Locate the cell with the specified text and output its [X, Y] center coordinate. 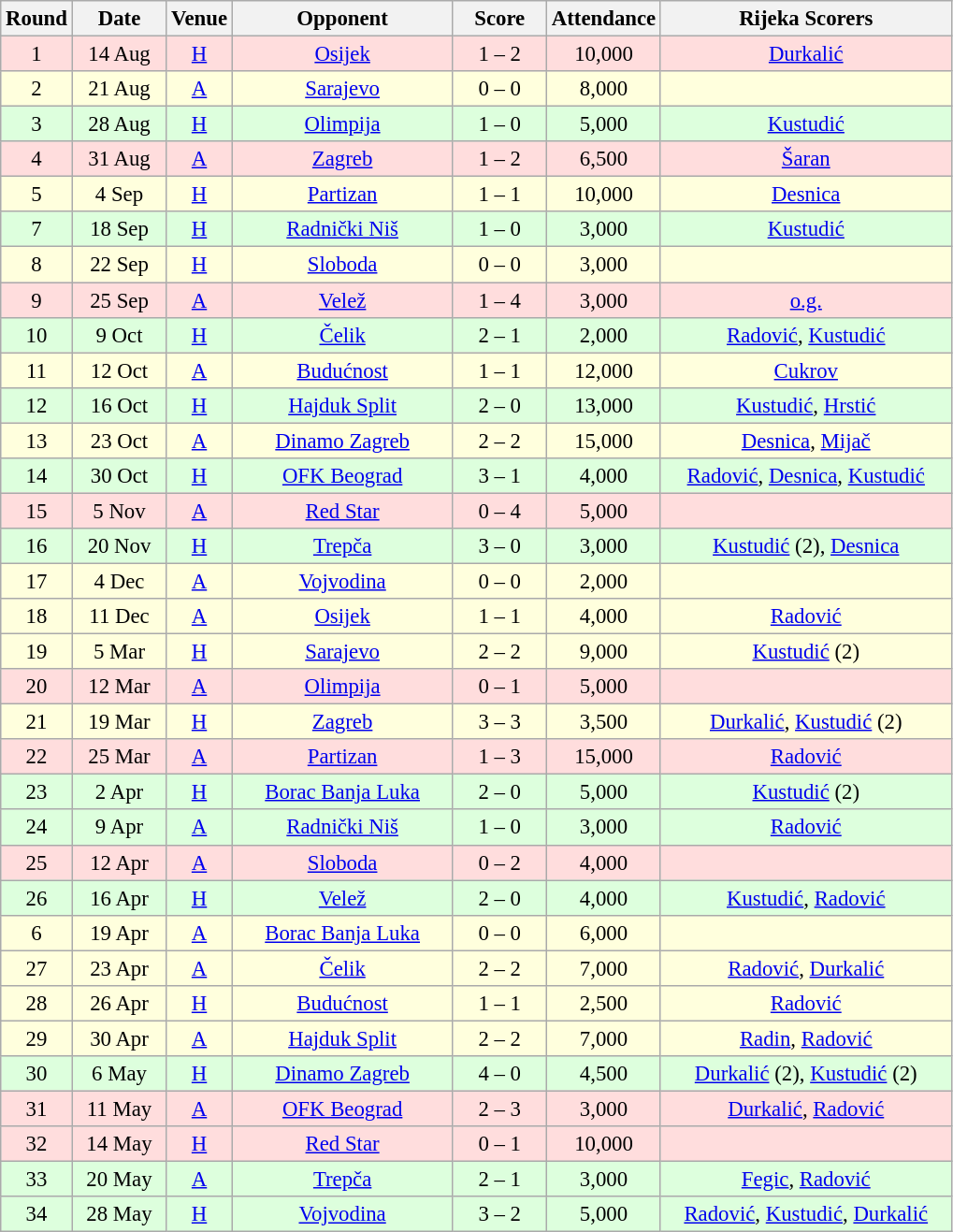
13,000 [604, 405]
23 [36, 792]
Radović, Durkalić [806, 968]
4 Sep [120, 195]
Kustudić (2), Desnica [806, 546]
19 Mar [120, 722]
20 May [120, 1180]
18 [36, 616]
21 [36, 722]
17 [36, 581]
16 Apr [120, 898]
14 Aug [120, 54]
Round [36, 19]
9 [36, 300]
Desnica, Mijač [806, 441]
23 Oct [120, 441]
9,000 [604, 652]
Kustudić, Radović [806, 898]
14 May [120, 1144]
4 – 0 [499, 1074]
Kustudić, Hrstić [806, 405]
11 [36, 370]
3 [36, 124]
3 – 3 [499, 722]
Radović, Kustudić, Durkalić [806, 1214]
23 Apr [120, 968]
Venue [200, 19]
13 [36, 441]
Rijeka Scorers [806, 19]
8 [36, 265]
Radović, Desnica, Kustudić [806, 476]
26 Apr [120, 1004]
9 Oct [120, 335]
Durkalić, Radović [806, 1109]
12 [36, 405]
8,000 [604, 89]
15 [36, 511]
2,500 [604, 1004]
18 Sep [120, 229]
14 [36, 476]
Score [499, 19]
3 – 1 [499, 476]
25 Sep [120, 300]
Cukrov [806, 370]
Radin, Radović [806, 1038]
16 [36, 546]
30 [36, 1074]
Opponent [342, 19]
3,500 [604, 722]
24 [36, 828]
20 Nov [120, 546]
Radović, Kustudić [806, 335]
11 Dec [120, 616]
27 [36, 968]
25 [36, 862]
0 – 4 [499, 511]
29 [36, 1038]
Durkalić, Kustudić (2) [806, 722]
2 – 3 [499, 1109]
1 [36, 54]
25 Mar [120, 757]
Date [120, 19]
6,500 [604, 159]
12 Oct [120, 370]
Durkalić [806, 54]
16 Oct [120, 405]
30 Apr [120, 1038]
22 [36, 757]
Fegic, Radović [806, 1180]
4 Dec [120, 581]
Attendance [604, 19]
4,500 [604, 1074]
12,000 [604, 370]
6 May [120, 1074]
1 – 4 [499, 300]
12 Mar [120, 687]
28 May [120, 1214]
9 Apr [120, 828]
32 [36, 1144]
Desnica [806, 195]
31 Aug [120, 159]
2 [36, 89]
31 [36, 1109]
6,000 [604, 933]
12 Apr [120, 862]
26 [36, 898]
10 [36, 335]
2 Apr [120, 792]
0 – 2 [499, 862]
3 – 0 [499, 546]
33 [36, 1180]
4 [36, 159]
28 Aug [120, 124]
Durkalić (2), Kustudić (2) [806, 1074]
6 [36, 933]
19 [36, 652]
19 Apr [120, 933]
5 Mar [120, 652]
22 Sep [120, 265]
1 – 3 [499, 757]
Šaran [806, 159]
30 Oct [120, 476]
7 [36, 229]
21 Aug [120, 89]
o.g. [806, 300]
5 Nov [120, 511]
5 [36, 195]
28 [36, 1004]
11 May [120, 1109]
3 – 2 [499, 1214]
20 [36, 687]
34 [36, 1214]
